Detect which cell encompasses the target text, then output its (x, y) center coordinate. 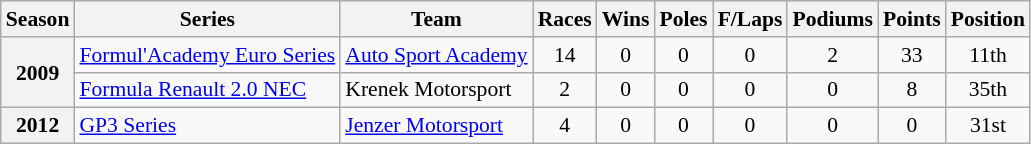
35th (988, 90)
Poles (683, 19)
Formula Renault 2.0 NEC (207, 90)
Auto Sport Academy (436, 55)
Jenzer Motorsport (436, 126)
Season (38, 19)
Wins (626, 19)
4 (565, 126)
Points (912, 19)
11th (988, 55)
33 (912, 55)
2009 (38, 72)
8 (912, 90)
Position (988, 19)
Series (207, 19)
Krenek Motorsport (436, 90)
14 (565, 55)
Formul'Academy Euro Series (207, 55)
F/Laps (750, 19)
GP3 Series (207, 126)
Podiums (832, 19)
2012 (38, 126)
31st (988, 126)
Team (436, 19)
Races (565, 19)
